Extract the [X, Y] coordinate from the center of the cell holding the provided text.  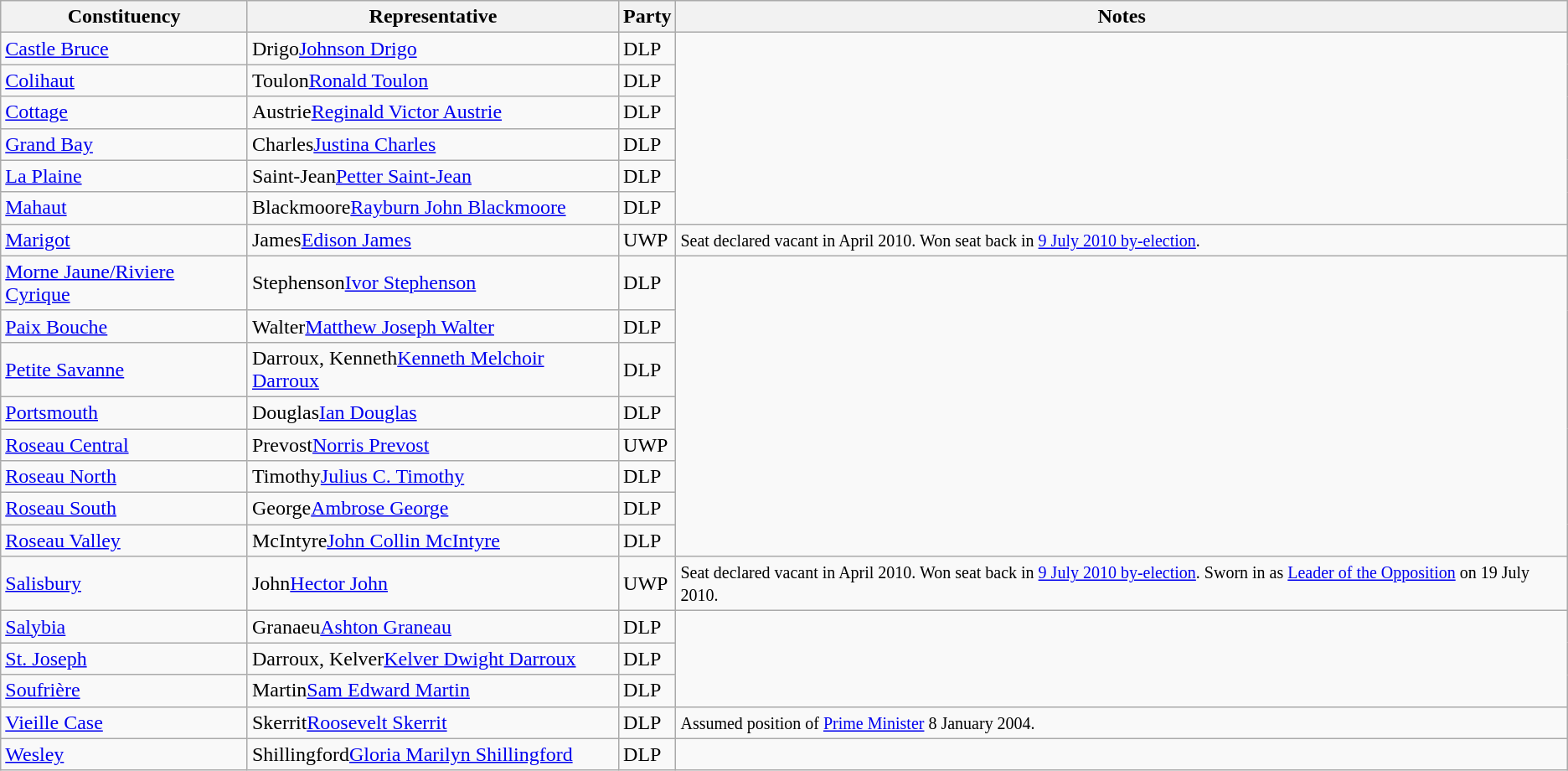
MartinSam Edward Martin [432, 691]
Seat declared vacant in April 2010. Won seat back in 9 July 2010 by-election. Sworn in as Leader of the Opposition on 19 July 2010. [1122, 583]
CharlesJustina Charles [432, 144]
Roseau Valley [124, 541]
GeorgeAmbrose George [432, 509]
St. Joseph [124, 659]
Wesley [124, 754]
DouglasIan Douglas [432, 412]
Vieille Case [124, 722]
Mahaut [124, 208]
Grand Bay [124, 144]
Representative [432, 17]
SkerritRoosevelt Skerrit [432, 722]
ToulonRonald Toulon [432, 80]
JohnHector John [432, 583]
Seat declared vacant in April 2010. Won seat back in 9 July 2010 by-election. [1122, 240]
Colihaut [124, 80]
Party [647, 17]
Marigot [124, 240]
Roseau North [124, 477]
DrigoJohnson Drigo [432, 49]
Paix Bouche [124, 326]
McIntyreJohn Collin McIntyre [432, 541]
Darroux, KennethKenneth Melchoir Darroux [432, 369]
Castle Bruce [124, 49]
PrevostNorris Prevost [432, 445]
AustrieReginald Victor Austrie [432, 112]
ShillingfordGloria Marilyn Shillingford [432, 754]
Notes [1122, 17]
Morne Jaune/Riviere Cyrique [124, 283]
BlackmooreRayburn John Blackmoore [432, 208]
Salisbury [124, 583]
Portsmouth [124, 412]
Roseau South [124, 509]
La Plaine [124, 176]
Roseau Central [124, 445]
Petite Savanne [124, 369]
JamesEdison James [432, 240]
WalterMatthew Joseph Walter [432, 326]
Soufrière [124, 691]
TimothyJulius C. Timothy [432, 477]
Darroux, KelverKelver Dwight Darroux [432, 659]
Salybia [124, 627]
Assumed position of Prime Minister 8 January 2004. [1122, 722]
StephensonIvor Stephenson [432, 283]
GranaeuAshton Graneau [432, 627]
Cottage [124, 112]
Constituency [124, 17]
Saint-JeanPetter Saint-Jean [432, 176]
